Search for the cell housing the specified text and yield its [x, y] center coordinate. 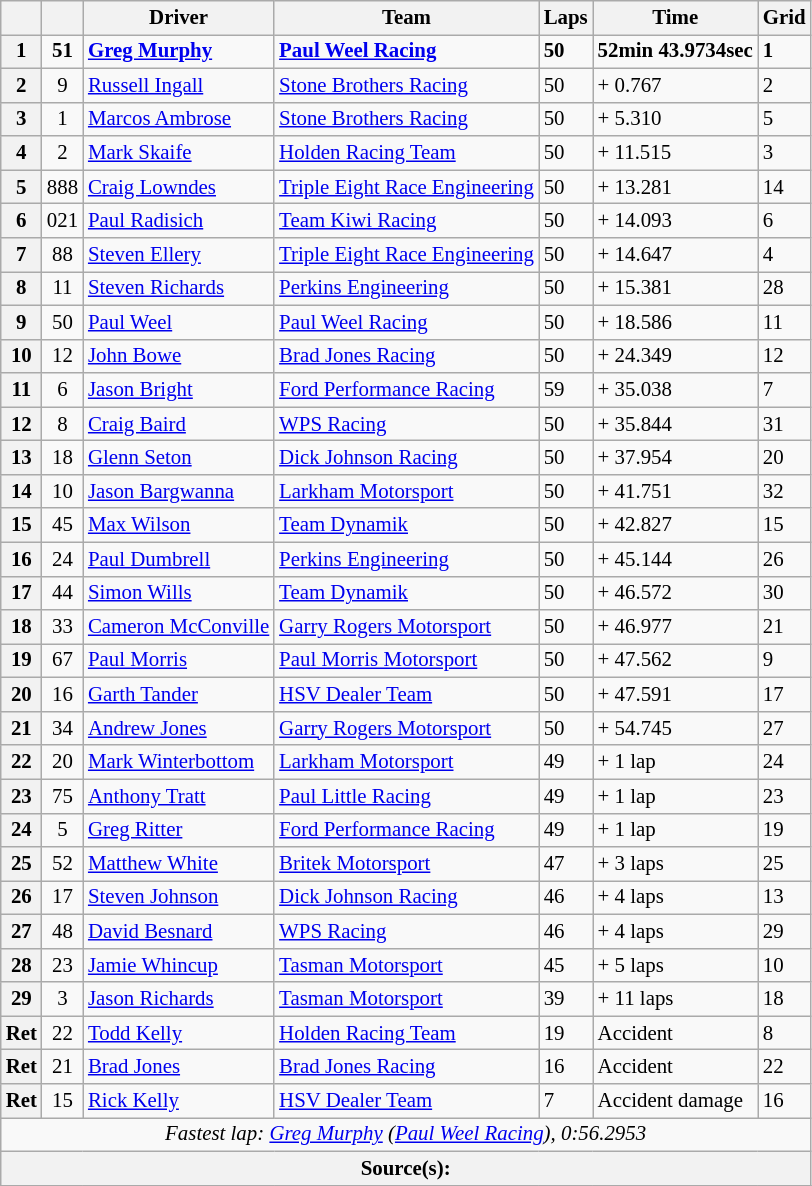
Craig Baird [178, 424]
Jamie Whincup [178, 965]
Rick Kelly [178, 1101]
Greg Murphy [178, 51]
Steven Johnson [178, 898]
52 [62, 864]
Grid [784, 18]
John Bowe [178, 356]
Paul Weel [178, 322]
+ 5.310 [676, 119]
Mark Skaife [178, 153]
Fastest lap: Greg Murphy (Paul Weel Racing), 0:56.2953 [406, 1135]
Team [406, 18]
+ 37.954 [676, 458]
Jason Bright [178, 390]
75 [62, 796]
Paul Dumbrell [178, 559]
+ 0.767 [676, 85]
021 [62, 221]
Todd Kelly [178, 1033]
+ 3 laps [676, 864]
31 [784, 424]
+ 47.591 [676, 695]
Driver [178, 18]
Cameron McConville [178, 627]
Garth Tander [178, 695]
+ 5 laps [676, 965]
+ 18.586 [676, 322]
88 [62, 255]
+ 14.647 [676, 255]
+ 35.038 [676, 390]
+ 54.745 [676, 728]
888 [62, 187]
Greg Ritter [178, 830]
47 [566, 864]
Accident damage [676, 1101]
+ 11.515 [676, 153]
+ 13.281 [676, 187]
+ 35.844 [676, 424]
44 [62, 593]
Steven Ellery [178, 255]
Anthony Tratt [178, 796]
51 [62, 51]
Britek Motorsport [406, 864]
Paul Morris Motorsport [406, 661]
Andrew Jones [178, 728]
Jason Bargwanna [178, 491]
Time [676, 18]
Laps [566, 18]
Brad Jones [178, 1067]
+ 15.381 [676, 288]
Jason Richards [178, 999]
Paul Morris [178, 661]
48 [62, 931]
+ 42.827 [676, 525]
59 [566, 390]
Max Wilson [178, 525]
Mark Winterbottom [178, 762]
Paul Radisich [178, 221]
33 [62, 627]
Simon Wills [178, 593]
52min 43.9734sec [676, 51]
+ 46.977 [676, 627]
+ 41.751 [676, 491]
+ 47.562 [676, 661]
Team Kiwi Racing [406, 221]
Steven Richards [178, 288]
32 [784, 491]
+ 46.572 [676, 593]
Craig Lowndes [178, 187]
Russell Ingall [178, 85]
Paul Little Racing [406, 796]
Glenn Seton [178, 458]
39 [566, 999]
+ 24.349 [676, 356]
+ 14.093 [676, 221]
Matthew White [178, 864]
+ 11 laps [676, 999]
67 [62, 661]
David Besnard [178, 931]
+ 45.144 [676, 559]
Source(s): [406, 1168]
34 [62, 728]
Marcos Ambrose [178, 119]
30 [784, 593]
